Provide the (X, Y) coordinate of the cell's center where the given text is located.  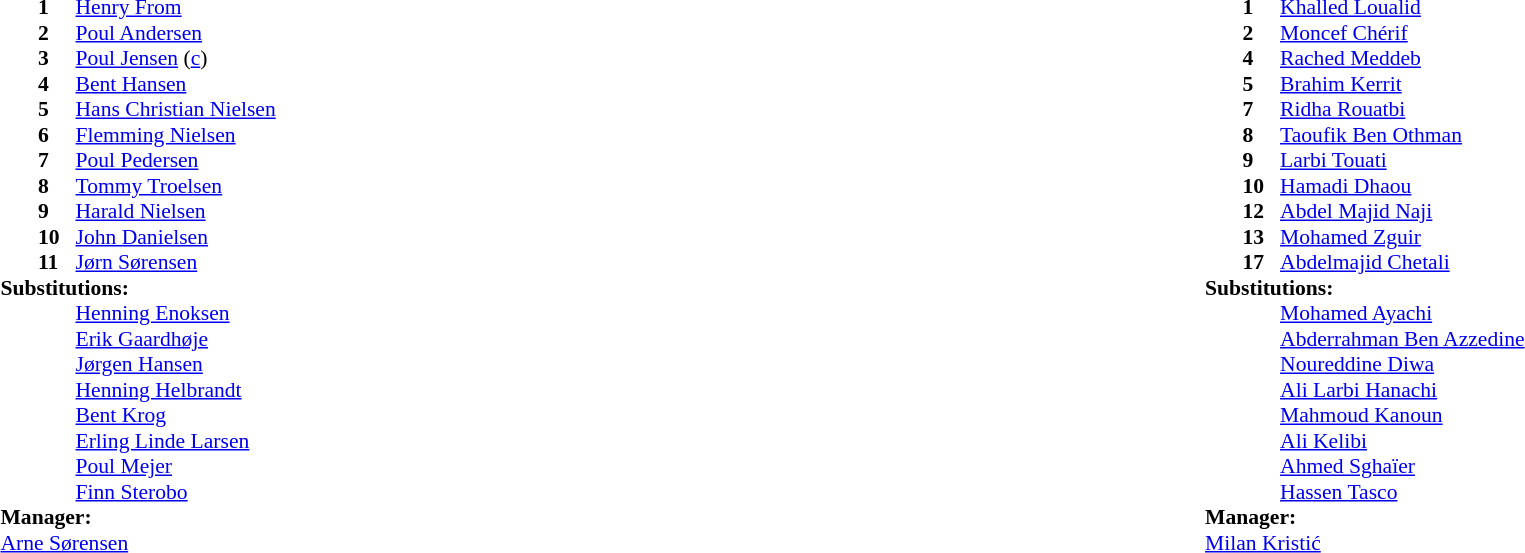
Tommy Troelsen (176, 186)
Larbi Touati (1402, 161)
Poul Jensen (c) (176, 59)
13 (1262, 237)
Jørn Sørensen (176, 263)
Ali Larbi Hanachi (1402, 390)
Bent Krog (176, 415)
Poul Pedersen (176, 161)
Erling Linde Larsen (176, 441)
Bent Hansen (176, 84)
Abderrahman Ben Azzedine (1402, 339)
Noureddine Diwa (1402, 365)
John Danielsen (176, 237)
Ahmed Sghaïer (1402, 467)
Hamadi Dhaou (1402, 186)
Ridha Rouatbi (1402, 109)
Jørgen Hansen (176, 365)
Poul Andersen (176, 33)
11 (57, 263)
Hans Christian Nielsen (176, 109)
Erik Gaardhøje (176, 339)
Henning Helbrandt (176, 390)
12 (1262, 211)
6 (57, 135)
Poul Mejer (176, 467)
Henning Enoksen (176, 313)
Mohamed Ayachi (1402, 313)
17 (1262, 263)
Hassen Tasco (1402, 492)
Mahmoud Kanoun (1402, 415)
Abdel Majid Naji (1402, 211)
Taoufik Ben Othman (1402, 135)
Rached Meddeb (1402, 59)
Mohamed Zguir (1402, 237)
Brahim Kerrit (1402, 84)
Ali Kelibi (1402, 441)
Abdelmajid Chetali (1402, 263)
3 (57, 59)
Harald Nielsen (176, 211)
Flemming Nielsen (176, 135)
Moncef Chérif (1402, 33)
Finn Sterobo (176, 492)
